Extract the [X, Y] coordinate from the center of the cell holding the provided text.  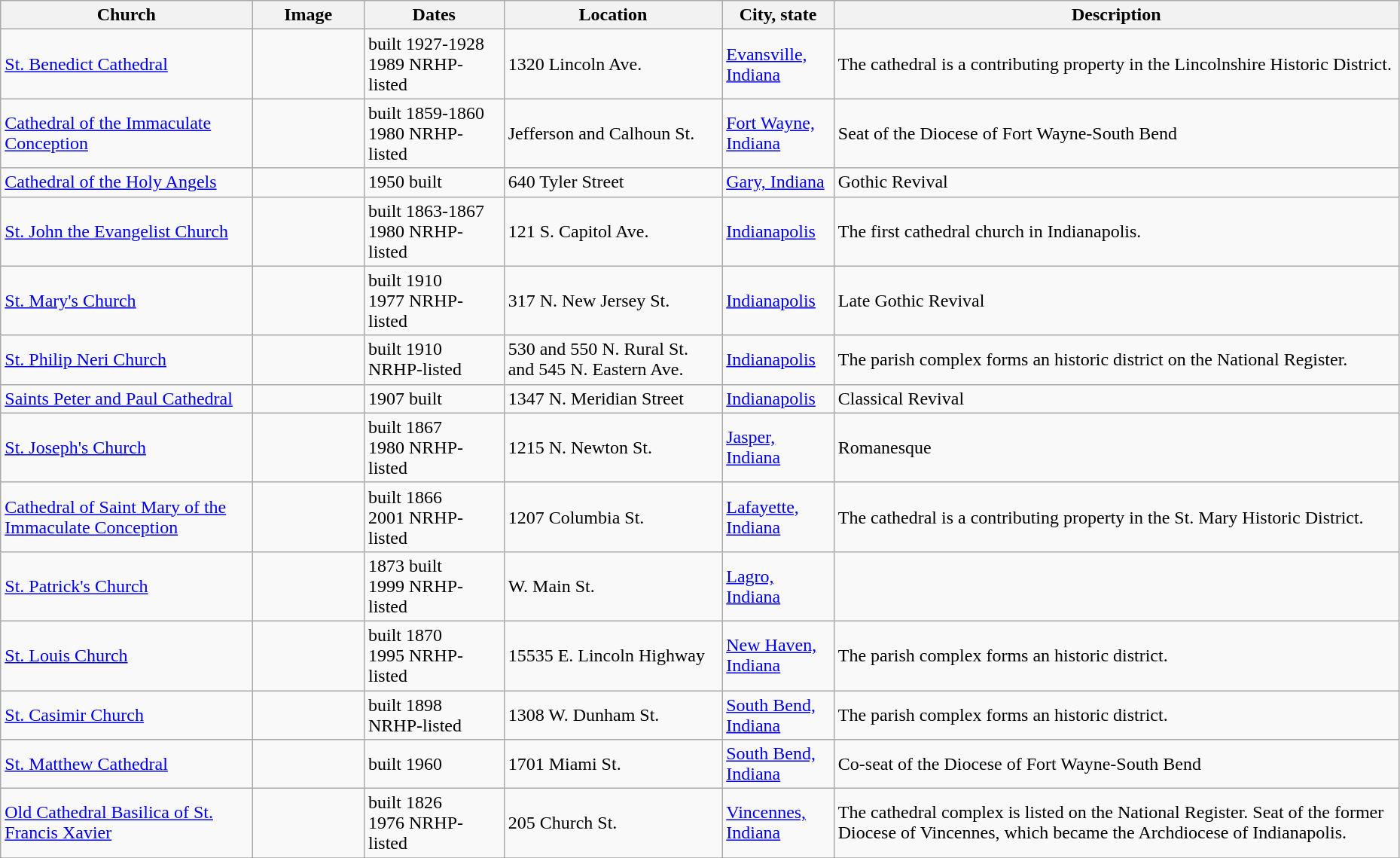
1950 built [434, 182]
Seat of the Diocese of Fort Wayne-South Bend [1116, 133]
The cathedral is a contributing property in the St. Mary Historic District. [1116, 517]
Lagro, Indiana [779, 586]
built 1927-19281989 NRHP-listed [434, 64]
Co-seat of the Diocese of Fort Wayne-South Bend [1116, 764]
Image [309, 15]
205 Church St. [613, 823]
Jasper, Indiana [779, 447]
St. Matthew Cathedral [127, 764]
built 1960 [434, 764]
Fort Wayne, Indiana [779, 133]
317 N. New Jersey St. [613, 301]
Vincennes, Indiana [779, 823]
St. Patrick's Church [127, 586]
The parish complex forms an historic district on the National Register. [1116, 360]
St. Mary's Church [127, 301]
1347 N. Meridian Street [613, 398]
St. John the Evangelist Church [127, 231]
Cathedral of the Holy Angels [127, 182]
121 S. Capitol Ave. [613, 231]
Cathedral of the Immaculate Conception [127, 133]
Gary, Indiana [779, 182]
Cathedral of Saint Mary of the Immaculate Conception [127, 517]
built 18701995 NRHP-listed [434, 655]
St. Joseph's Church [127, 447]
built 19101977 NRHP-listed [434, 301]
640 Tyler Street [613, 182]
1215 N. Newton St. [613, 447]
1308 W. Dunham St. [613, 714]
15535 E. Lincoln Highway [613, 655]
St. Louis Church [127, 655]
1320 Lincoln Ave. [613, 64]
built 1859-18601980 NRHP-listed [434, 133]
The cathedral complex is listed on the National Register. Seat of the former Diocese of Vincennes, which became the Archdiocese of Indianapolis. [1116, 823]
Jefferson and Calhoun St. [613, 133]
St. Casimir Church [127, 714]
530 and 550 N. Rural St. and 545 N. Eastern Ave. [613, 360]
Saints Peter and Paul Cathedral [127, 398]
City, state [779, 15]
Location [613, 15]
Gothic Revival [1116, 182]
St. Benedict Cathedral [127, 64]
Lafayette, Indiana [779, 517]
built 18261976 NRHP-listed [434, 823]
New Haven, Indiana [779, 655]
The first cathedral church in Indianapolis. [1116, 231]
built 1898 NRHP-listed [434, 714]
1701 Miami St. [613, 764]
St. Philip Neri Church [127, 360]
1873 built1999 NRHP-listed [434, 586]
1907 built [434, 398]
built 18671980 NRHP-listed [434, 447]
Romanesque [1116, 447]
Late Gothic Revival [1116, 301]
Classical Revival [1116, 398]
W. Main St. [613, 586]
The cathedral is a contributing property in the Lincolnshire Historic District. [1116, 64]
1207 Columbia St. [613, 517]
Evansville, Indiana [779, 64]
Old Cathedral Basilica of St. Francis Xavier [127, 823]
built 1910 NRHP-listed [434, 360]
Dates [434, 15]
Description [1116, 15]
built 1863-18671980 NRHP-listed [434, 231]
Church [127, 15]
built 18662001 NRHP-listed [434, 517]
